Search for the cell housing the specified text and yield its [x, y] center coordinate. 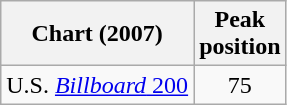
75 [240, 85]
Peakposition [240, 34]
Chart (2007) [98, 34]
U.S. Billboard 200 [98, 85]
